Provide the (X, Y) coordinate of the cell's center where the given text is located.  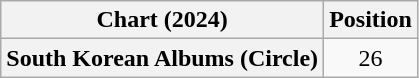
Chart (2024) (162, 20)
South Korean Albums (Circle) (162, 58)
26 (371, 58)
Position (371, 20)
